From the cell containing the given text, extract its center point as (x, y) coordinate. 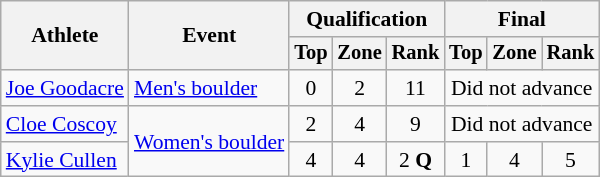
11 (416, 88)
Men's boulder (209, 88)
Women's boulder (209, 142)
0 (310, 88)
Joe Goodacre (65, 88)
Qualification (366, 19)
9 (416, 124)
4 (359, 124)
Cloe Coscoy (65, 124)
Event (209, 36)
Final (522, 19)
Athlete (65, 36)
